Scan for the cell matching the given text and deliver its [X, Y] coordinate at center. 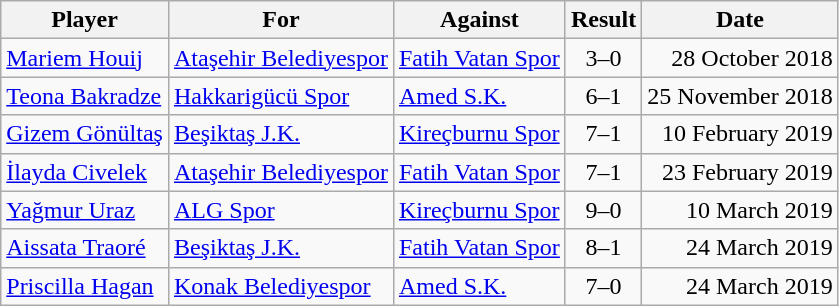
25 November 2018 [740, 96]
Gizem Gönültaş [85, 134]
ALG Spor [280, 210]
10 February 2019 [740, 134]
8–1 [603, 248]
Teona Bakradze [85, 96]
Date [740, 20]
Against [479, 20]
Mariem Houij [85, 58]
Aissata Traoré [85, 248]
Konak Belediyespor [280, 286]
Player [85, 20]
For [280, 20]
28 October 2018 [740, 58]
3–0 [603, 58]
Yağmur Uraz [85, 210]
6–1 [603, 96]
Hakkarigücü Spor [280, 96]
İlayda Civelek [85, 172]
9–0 [603, 210]
7–0 [603, 286]
23 February 2019 [740, 172]
Result [603, 20]
Priscilla Hagan [85, 286]
10 March 2019 [740, 210]
